From the cell containing the given text, extract its center point as [x, y] coordinate. 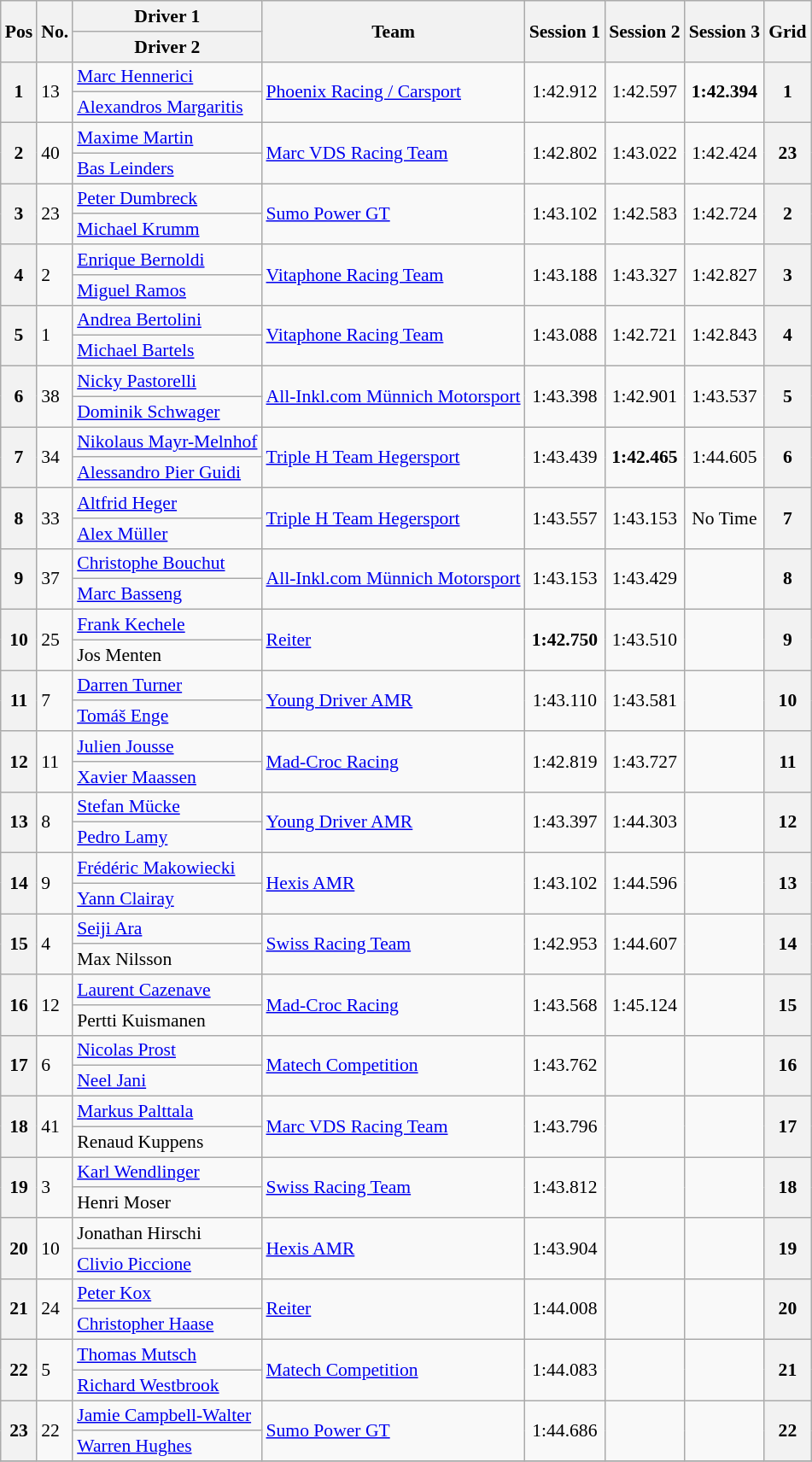
1:43.110 [565, 700]
Nicolas Prost [167, 1050]
Team [393, 31]
1:43.812 [565, 1187]
25 [55, 640]
34 [55, 458]
1:42.721 [645, 335]
Driver 2 [167, 47]
1:43.557 [565, 518]
Pos [19, 31]
1:42.424 [725, 154]
Thomas Mutsch [167, 1355]
No Time [725, 518]
Tomáš Enge [167, 716]
1:44.303 [645, 822]
1:43.397 [565, 822]
40 [55, 154]
Driver 1 [167, 16]
1:44.686 [565, 1431]
Nicky Pastorelli [167, 382]
33 [55, 518]
Nikolaus Mayr-Melnhof [167, 442]
1:43.796 [565, 1127]
1:42.394 [725, 92]
Jos Menten [167, 655]
Marc Basseng [167, 594]
1:42.583 [645, 213]
Bas Leinders [167, 168]
Dominik Schwager [167, 412]
1:42.901 [645, 396]
Clivio Piccione [167, 1264]
Jamie Campbell-Walter [167, 1416]
1:42.802 [565, 154]
Session 3 [725, 31]
Markus Palttala [167, 1112]
Pertti Kuismanen [167, 1020]
Max Nilsson [167, 960]
Alexandros Margaritis [167, 108]
Marc Hennerici [167, 77]
1:42.843 [725, 335]
Session 2 [645, 31]
1:44.607 [645, 944]
1:42.724 [725, 213]
1:42.827 [725, 275]
Christopher Haase [167, 1325]
Pedro Lamy [167, 838]
Renaud Kuppens [167, 1142]
Christophe Bouchut [167, 564]
Henri Moser [167, 1203]
Alex Müller [167, 534]
24 [55, 1308]
Seiji Ara [167, 929]
Xavier Maassen [167, 777]
Richard Westbrook [167, 1385]
1:43.188 [565, 275]
1:44.596 [645, 883]
1:42.912 [565, 92]
1:43.022 [645, 154]
Warren Hughes [167, 1447]
Yann Clairay [167, 898]
1:42.819 [565, 762]
1:45.124 [645, 1004]
1:42.750 [565, 640]
Maxime Martin [167, 138]
1:42.953 [565, 944]
1:43.762 [565, 1066]
Stefan Mücke [167, 807]
1:43.727 [645, 762]
Grid [787, 31]
1:43.429 [645, 579]
Karl Wendlinger [167, 1173]
Peter Dumbreck [167, 199]
1:43.581 [645, 700]
Neel Jani [167, 1081]
Andrea Bertolini [167, 320]
Altfrid Heger [167, 503]
Darren Turner [167, 686]
1:43.398 [565, 396]
Michael Krumm [167, 230]
1:43.904 [565, 1249]
1:42.597 [645, 92]
37 [55, 579]
41 [55, 1127]
1:44.605 [725, 458]
Frédéric Makowiecki [167, 868]
Julien Jousse [167, 746]
Enrique Bernoldi [167, 260]
1:43.088 [565, 335]
No. [55, 31]
1:44.083 [565, 1370]
Jonathan Hirschi [167, 1233]
1:43.327 [645, 275]
Session 1 [565, 31]
Laurent Cazenave [167, 990]
1:43.510 [645, 640]
38 [55, 396]
Miguel Ramos [167, 290]
1:43.537 [725, 396]
1:42.465 [645, 458]
Michael Bartels [167, 351]
1:43.439 [565, 458]
1:43.568 [565, 1004]
Alessandro Pier Guidi [167, 473]
Frank Kechele [167, 625]
1:44.008 [565, 1308]
Phoenix Racing / Carsport [393, 92]
Peter Kox [167, 1294]
